Output the (X, Y) coordinate of the center of the cell containing the given text.  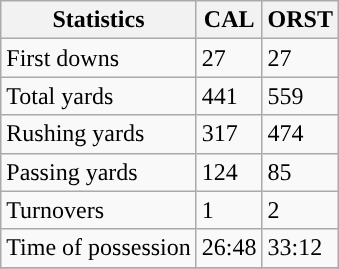
Statistics (99, 20)
Time of possession (99, 248)
474 (300, 134)
26:48 (229, 248)
Total yards (99, 96)
317 (229, 134)
559 (300, 96)
85 (300, 172)
1 (229, 210)
124 (229, 172)
2 (300, 210)
33:12 (300, 248)
ORST (300, 20)
CAL (229, 20)
Rushing yards (99, 134)
441 (229, 96)
Passing yards (99, 172)
Turnovers (99, 210)
First downs (99, 58)
